From the cell containing the given text, extract its center point as (X, Y) coordinate. 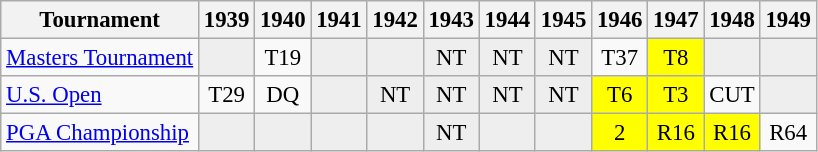
PGA Championship (100, 133)
Masters Tournament (100, 58)
1949 (788, 20)
1940 (283, 20)
DQ (283, 95)
CUT (732, 95)
2 (620, 133)
T3 (676, 95)
Tournament (100, 20)
1945 (563, 20)
1942 (395, 20)
U.S. Open (100, 95)
1944 (507, 20)
1941 (339, 20)
T29 (227, 95)
T8 (676, 58)
R64 (788, 133)
T19 (283, 58)
1946 (620, 20)
1939 (227, 20)
1943 (451, 20)
1947 (676, 20)
1948 (732, 20)
T6 (620, 95)
T37 (620, 58)
